Extract the (x, y) coordinate from the center of the cell holding the provided text.  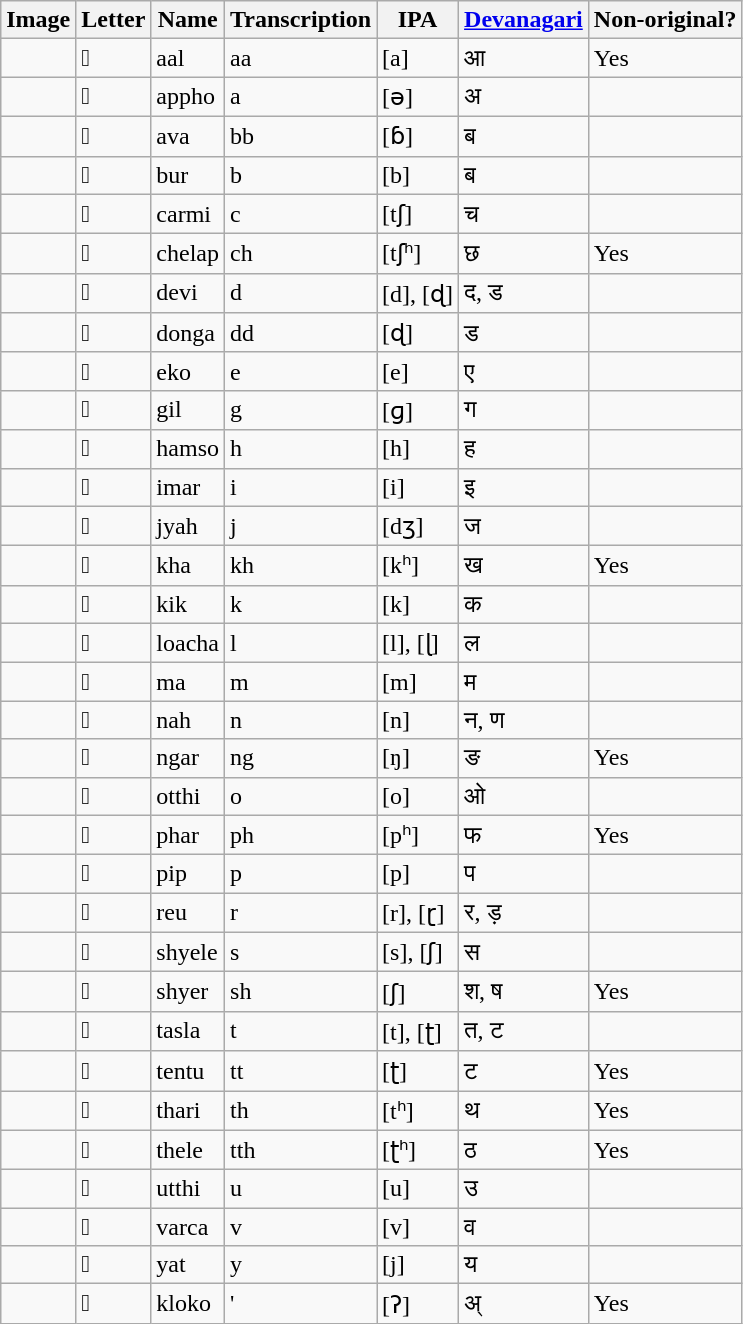
[ə] (418, 97)
म (524, 682)
bb (301, 136)
य (524, 1265)
छ (524, 254)
𑯌 (114, 214)
ng (301, 758)
[tʃʰ] (418, 254)
अ (524, 97)
[v] (418, 1227)
[ŋ] (418, 758)
[s], [ʃ] (418, 952)
j (301, 526)
aa (301, 58)
𑯒 (114, 992)
त, ट (524, 1031)
𑯙 (114, 835)
Name (188, 20)
प (524, 874)
स (524, 952)
[ʃ] (418, 992)
imar (188, 487)
appho (188, 97)
[n] (418, 720)
[kʰ] (418, 566)
𑯖 (114, 58)
[tʃ] (418, 214)
[ɖ] (418, 333)
v (301, 1227)
𑯝 (114, 254)
𑯃 (114, 487)
[p] (418, 874)
[r], [ɽ] (418, 913)
[ʈ] (418, 1071)
Non-original? (665, 20)
carmi (188, 214)
द, ड (524, 293)
न, ण (524, 720)
tentu (188, 1071)
i (301, 487)
o (301, 796)
varca (188, 1227)
Transcription (301, 20)
gil (188, 410)
kloko (188, 1304)
[i] (418, 487)
ए (524, 371)
Image (38, 20)
ख (524, 566)
𑯄 (114, 913)
shyele (188, 952)
र, ड़ (524, 913)
[u] (418, 1189)
[dʒ] (418, 526)
[d], [ɖ] (418, 293)
आ (524, 58)
[o] (418, 796)
Devanagari (524, 20)
y (301, 1265)
utthi (188, 1189)
ph (301, 835)
otthi (188, 796)
𑯟 (114, 1150)
ल (524, 643)
m (301, 682)
shyer (188, 992)
p (301, 874)
IPA (418, 20)
𑯕 (114, 136)
ज (524, 526)
𑯏 (114, 526)
[b] (418, 175)
eko (188, 371)
h (301, 449)
l (301, 643)
reu (188, 913)
hamso (188, 449)
𑯋 (114, 449)
[j] (418, 1265)
ngar (188, 758)
nah (188, 720)
श, ष (524, 992)
u (301, 1189)
𑯇 (114, 682)
𑯜 (114, 952)
thari (188, 1110)
jyah (188, 526)
𑯚 (114, 758)
[ɓ] (418, 136)
फ (524, 835)
𑯅 (114, 1189)
loacha (188, 643)
donga (188, 333)
𑯍 (114, 720)
𑯑 (114, 796)
s (301, 952)
ठ (524, 1150)
𑯈 (114, 97)
𑯀 (114, 293)
yat (188, 1265)
ङ (524, 758)
c (301, 214)
tt (301, 1071)
[tʰ] (418, 1110)
tasla (188, 1031)
𑯆 (114, 604)
[e] (418, 371)
इ (524, 487)
ड (524, 333)
[m] (418, 682)
a (301, 97)
sh (301, 992)
[l], [ɭ] (418, 643)
ह (524, 449)
𑯠 (114, 1304)
[ɡ] (418, 410)
ओ (524, 796)
𑯊 (114, 410)
ग (524, 410)
chelap (188, 254)
[pʰ] (418, 835)
b (301, 175)
k (301, 604)
dd (301, 333)
[k] (418, 604)
pip (188, 874)
व (524, 1227)
[ʔ] (418, 1304)
phar (188, 835)
𑯔 (114, 1265)
aal (188, 58)
अ् (524, 1304)
उ (524, 1189)
r (301, 913)
kik (188, 604)
g (301, 410)
devi (188, 293)
𑯁 (114, 1031)
क (524, 604)
𑯞 (114, 1071)
[ʈʰ] (418, 1150)
n (301, 720)
𑯘 (114, 1110)
[h] (418, 449)
th (301, 1110)
𑯐 (114, 643)
tth (301, 1150)
थ (524, 1110)
e (301, 371)
thele (188, 1150)
𑯓 (114, 1227)
kha (188, 566)
t (301, 1031)
ch (301, 254)
ava (188, 136)
d (301, 293)
च (524, 214)
ट (524, 1071)
[t], [ʈ] (418, 1031)
𑯗 (114, 333)
[a] (418, 58)
bur (188, 175)
Letter (114, 20)
𑯂 (114, 371)
𑯎 (114, 175)
kh (301, 566)
𑯛 (114, 566)
ma (188, 682)
' (301, 1304)
𑯉 (114, 874)
